Find where the given text appears and provide that cell's center as (x, y) coordinate. 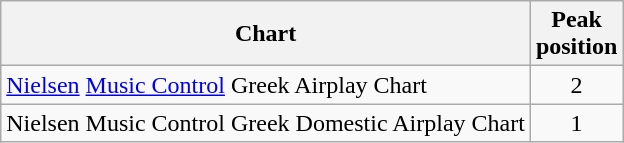
Nielsen Music Control Greek Airplay Chart (266, 85)
Chart (266, 34)
Nielsen Music Control Greek Domestic Airplay Chart (266, 123)
1 (576, 123)
2 (576, 85)
Peakposition (576, 34)
